From the cell containing the given text, extract its center point as [X, Y] coordinate. 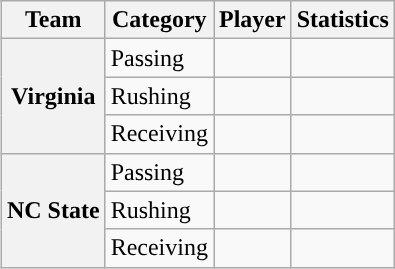
Player [253, 20]
Statistics [342, 20]
Category [159, 20]
Team [53, 20]
Virginia [53, 96]
NC State [53, 210]
